Extract the (x, y) coordinate from the center of the cell holding the provided text.  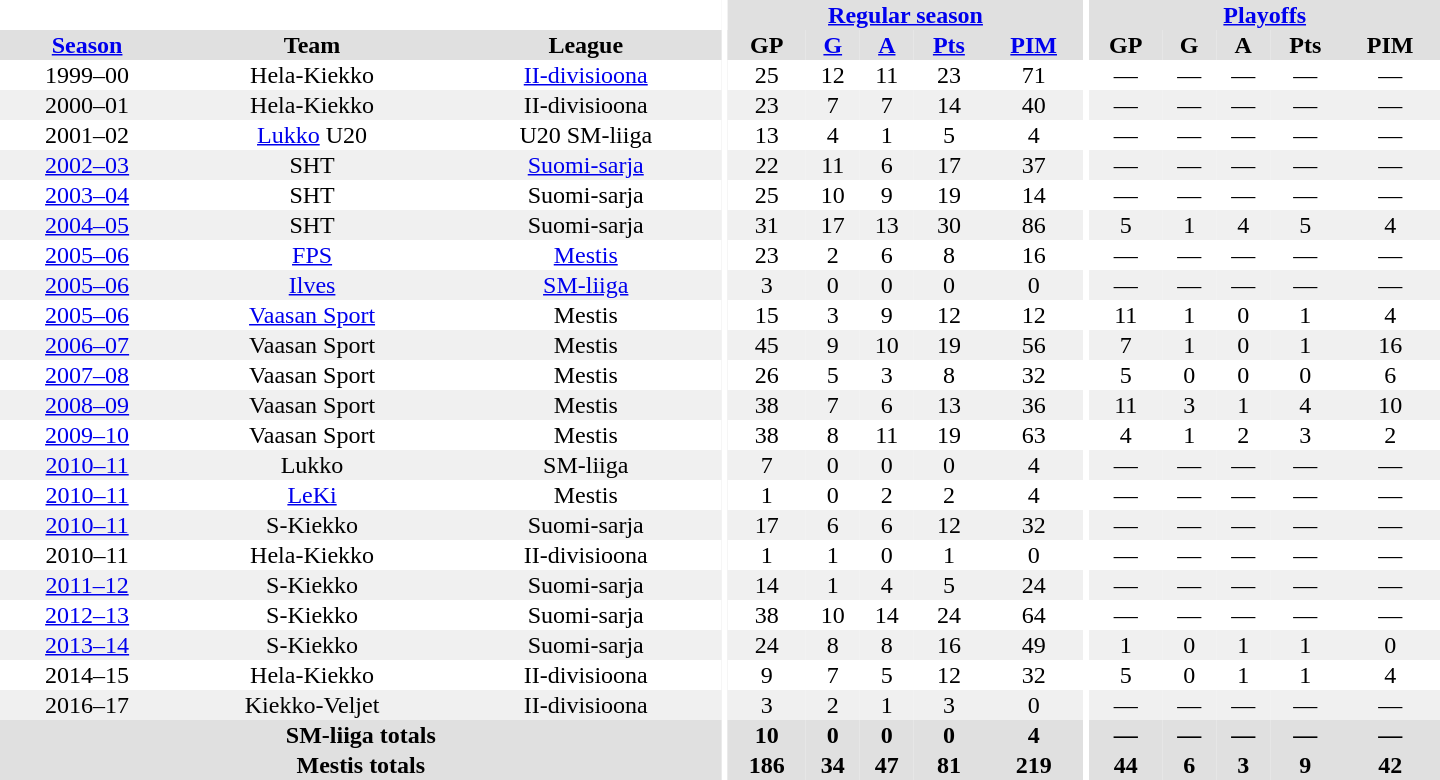
64 (1034, 615)
2013–14 (87, 645)
U20 SM-liiga (586, 135)
2000–01 (87, 105)
34 (833, 765)
71 (1034, 75)
Season (87, 45)
186 (767, 765)
FPS (312, 255)
2007–08 (87, 375)
15 (767, 315)
42 (1390, 765)
63 (1034, 435)
81 (949, 765)
45 (767, 345)
Lukko U20 (312, 135)
2014–15 (87, 675)
Lukko (312, 465)
49 (1034, 645)
30 (949, 225)
LeKi (312, 495)
Ilves (312, 285)
Team (312, 45)
SM-liiga totals (361, 735)
1999–00 (87, 75)
56 (1034, 345)
86 (1034, 225)
219 (1034, 765)
2006–07 (87, 345)
31 (767, 225)
40 (1034, 105)
2001–02 (87, 135)
2002–03 (87, 165)
37 (1034, 165)
36 (1034, 405)
2012–13 (87, 615)
Regular season (906, 15)
2004–05 (87, 225)
2011–12 (87, 585)
26 (767, 375)
2008–09 (87, 405)
2016–17 (87, 705)
Playoffs (1264, 15)
2009–10 (87, 435)
2003–04 (87, 195)
Mestis totals (361, 765)
44 (1126, 765)
22 (767, 165)
Kiekko-Veljet (312, 705)
47 (887, 765)
League (586, 45)
